Find where the given text appears and provide that cell's center as [X, Y] coordinate. 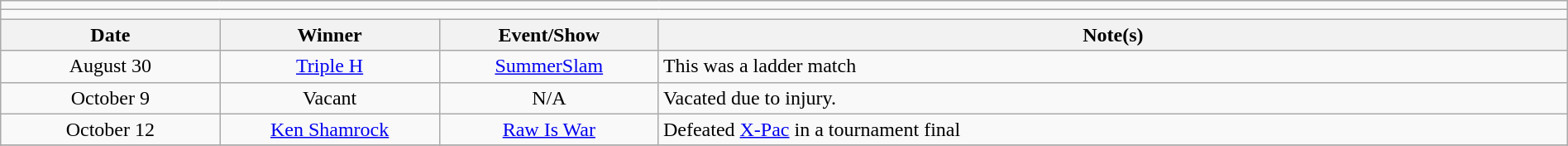
Date [111, 35]
Note(s) [1113, 35]
This was a ladder match [1113, 66]
October 12 [111, 129]
October 9 [111, 98]
August 30 [111, 66]
N/A [549, 98]
SummerSlam [549, 66]
Ken Shamrock [329, 129]
Vacated due to injury. [1113, 98]
Raw Is War [549, 129]
Event/Show [549, 35]
Defeated X-Pac in a tournament final [1113, 129]
Triple H [329, 66]
Winner [329, 35]
Vacant [329, 98]
